Find where the given text appears and provide that cell's center as [x, y] coordinate. 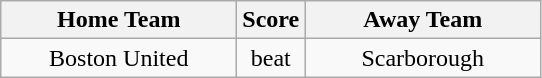
Scarborough [423, 58]
Score [271, 20]
Boston United [119, 58]
Away Team [423, 20]
beat [271, 58]
Home Team [119, 20]
